Scan for the cell matching the given text and deliver its (X, Y) coordinate at center. 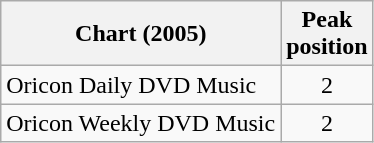
Oricon Daily DVD Music (141, 85)
Oricon Weekly DVD Music (141, 123)
Peakposition (327, 34)
Chart (2005) (141, 34)
